Determine the [X, Y] coordinate at the center of the cell enclosing the given text.  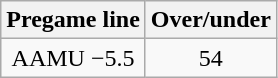
Over/under [210, 20]
AAMU −5.5 [74, 58]
54 [210, 58]
Pregame line [74, 20]
